Return [X, Y] of the center of cell containing provided text 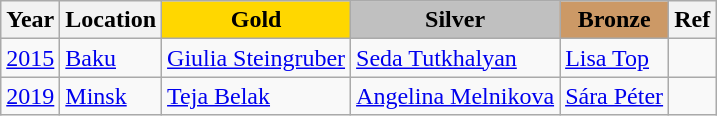
Location [111, 20]
2019 [30, 96]
Teja Belak [256, 96]
Bronze [614, 20]
Year [30, 20]
Ref [692, 20]
Giulia Steingruber [256, 58]
Seda Tutkhalyan [456, 58]
Angelina Melnikova [456, 96]
Sára Péter [614, 96]
Baku [111, 58]
Silver [456, 20]
2015 [30, 58]
Lisa Top [614, 58]
Gold [256, 20]
Minsk [111, 96]
